Find where the given text appears and provide that cell's center as (x, y) coordinate. 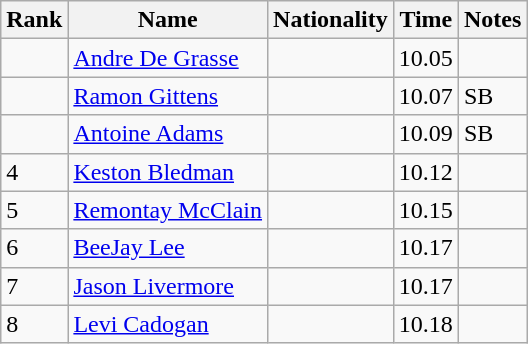
Ramon Gittens (168, 96)
Time (426, 20)
Keston Bledman (168, 172)
8 (34, 324)
5 (34, 210)
Nationality (331, 20)
10.09 (426, 134)
BeeJay Lee (168, 248)
10.15 (426, 210)
Rank (34, 20)
Antoine Adams (168, 134)
10.18 (426, 324)
Jason Livermore (168, 286)
Name (168, 20)
Andre De Grasse (168, 58)
4 (34, 172)
Remontay McClain (168, 210)
Notes (492, 20)
10.07 (426, 96)
10.05 (426, 58)
10.12 (426, 172)
Levi Cadogan (168, 324)
7 (34, 286)
6 (34, 248)
